Output the (x, y) coordinate of the center of the cell containing the given text.  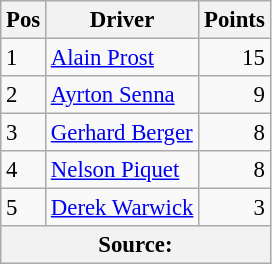
15 (234, 58)
Alain Prost (122, 58)
9 (234, 95)
Derek Warwick (122, 208)
Gerhard Berger (122, 133)
1 (24, 58)
Driver (122, 20)
Nelson Piquet (122, 170)
Pos (24, 20)
Points (234, 20)
2 (24, 95)
Source: (136, 245)
5 (24, 208)
4 (24, 170)
Ayrton Senna (122, 95)
